Capture the cell that displays the provided text and extract its (x, y) central coordinate. 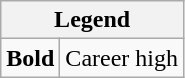
Bold (30, 58)
Legend (92, 20)
Career high (122, 58)
